Return the (X, Y) coordinate for the center point of the cell that contains the specified text.  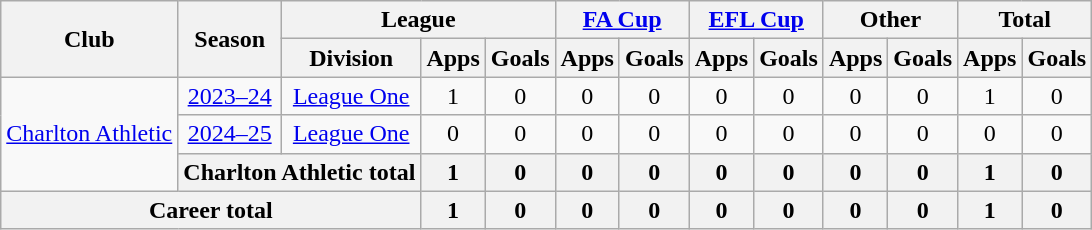
Club (90, 39)
EFL Cup (756, 20)
Season (230, 39)
Division (352, 58)
Other (890, 20)
2024–25 (230, 134)
2023–24 (230, 96)
Charlton Athletic (90, 134)
FA Cup (622, 20)
Career total (211, 210)
Charlton Athletic total (300, 172)
Total (1025, 20)
League (418, 20)
